Detect which cell encompasses the target text, then output its (X, Y) center coordinate. 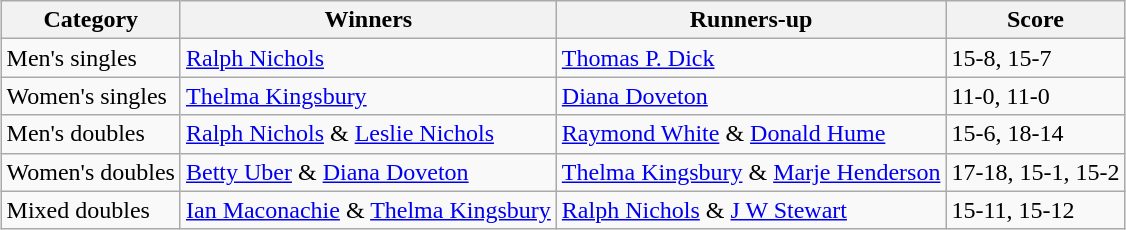
Ralph Nichols (368, 58)
Betty Uber & Diana Doveton (368, 172)
Mixed doubles (90, 210)
17-18, 15-1, 15-2 (1036, 172)
Category (90, 20)
Thomas P. Dick (751, 58)
15-8, 15-7 (1036, 58)
Thelma Kingsbury (368, 96)
Men's doubles (90, 134)
15-11, 15-12 (1036, 210)
Runners-up (751, 20)
11-0, 11-0 (1036, 96)
15-6, 18-14 (1036, 134)
Raymond White & Donald Hume (751, 134)
Ralph Nichols & J W Stewart (751, 210)
Women's singles (90, 96)
Ian Maconachie & Thelma Kingsbury (368, 210)
Score (1036, 20)
Women's doubles (90, 172)
Thelma Kingsbury & Marje Henderson (751, 172)
Winners (368, 20)
Ralph Nichols & Leslie Nichols (368, 134)
Men's singles (90, 58)
Diana Doveton (751, 96)
